Identify which cell holds the provided text, then report its (x, y) central coordinate. 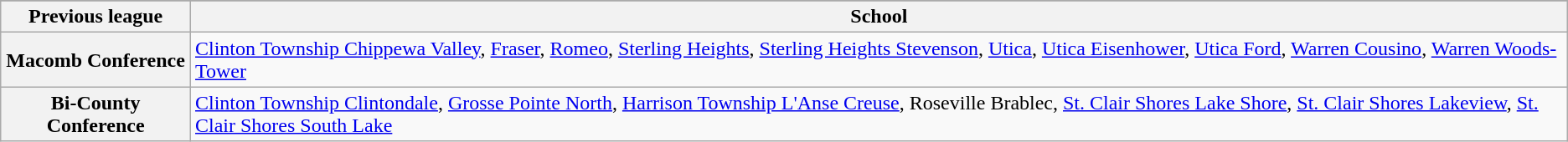
Macomb Conference (95, 60)
School (879, 17)
Previous league (95, 17)
Bi-County Conference (95, 114)
